Pinpoint the cell where the given text exists, returning its (X, Y) midpoint coordinate. 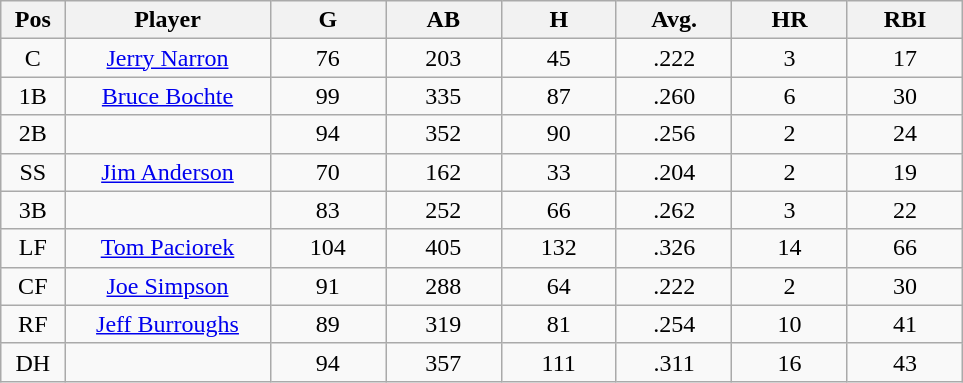
203 (444, 58)
.311 (674, 362)
.326 (674, 248)
DH (33, 362)
41 (905, 324)
91 (328, 286)
LF (33, 248)
Tom Paciorek (168, 248)
.262 (674, 210)
405 (444, 248)
83 (328, 210)
252 (444, 210)
33 (558, 172)
SS (33, 172)
24 (905, 134)
90 (558, 134)
HR (790, 20)
335 (444, 96)
76 (328, 58)
64 (558, 286)
162 (444, 172)
H (558, 20)
.254 (674, 324)
81 (558, 324)
17 (905, 58)
10 (790, 324)
Joe Simpson (168, 286)
RF (33, 324)
.260 (674, 96)
3B (33, 210)
89 (328, 324)
132 (558, 248)
RBI (905, 20)
16 (790, 362)
Pos (33, 20)
70 (328, 172)
99 (328, 96)
Jeff Burroughs (168, 324)
CF (33, 286)
104 (328, 248)
288 (444, 286)
357 (444, 362)
Avg. (674, 20)
G (328, 20)
AB (444, 20)
19 (905, 172)
Jerry Narron (168, 58)
Jim Anderson (168, 172)
1B (33, 96)
87 (558, 96)
43 (905, 362)
C (33, 58)
22 (905, 210)
6 (790, 96)
.204 (674, 172)
2B (33, 134)
Player (168, 20)
111 (558, 362)
.256 (674, 134)
319 (444, 324)
Bruce Bochte (168, 96)
14 (790, 248)
45 (558, 58)
352 (444, 134)
